Pinpoint the cell where the given text exists, returning its (x, y) midpoint coordinate. 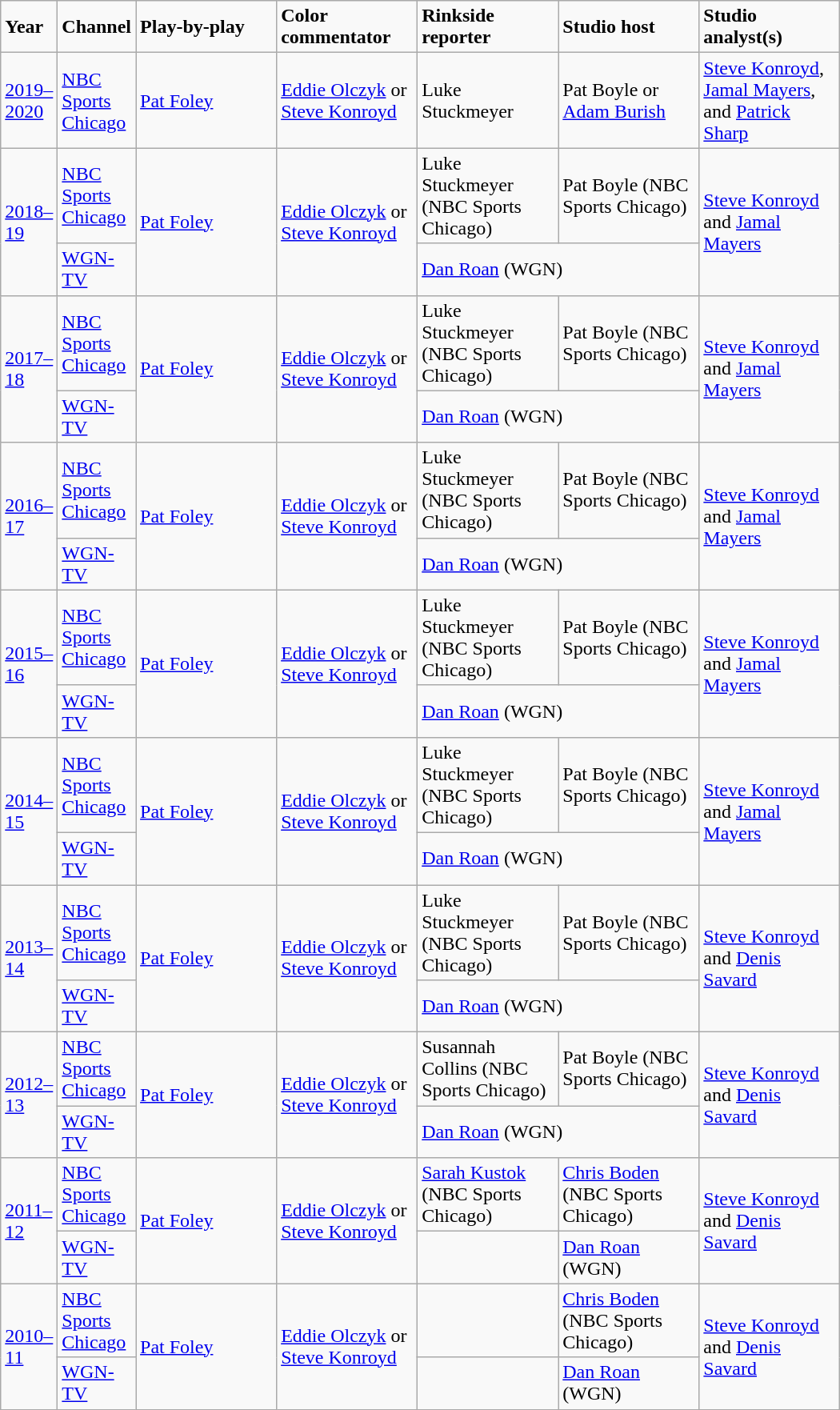
2016–17 (29, 516)
Channel (97, 27)
2014–15 (29, 811)
2018–19 (29, 222)
Sarah Kustok (NBC Sports Chicago) (488, 1195)
Pat Boyle or Adam Burish (629, 101)
Studio host (629, 27)
Year (29, 27)
2019–2020 (29, 101)
Studio analyst(s) (770, 27)
Steve Konroyd, Jamal Mayers, and Patrick Sharp (770, 101)
Color commentator (347, 27)
2017–18 (29, 369)
2015–16 (29, 663)
Luke Stuckmeyer (488, 101)
Play-by-play (206, 27)
Rinkside reporter (488, 27)
2011–12 (29, 1221)
Susannah Collins (NBC Sports Chicago) (488, 1069)
2013–14 (29, 959)
2012–13 (29, 1095)
2010–11 (29, 1346)
